Locate the cell with the specified text and output its [x, y] center coordinate. 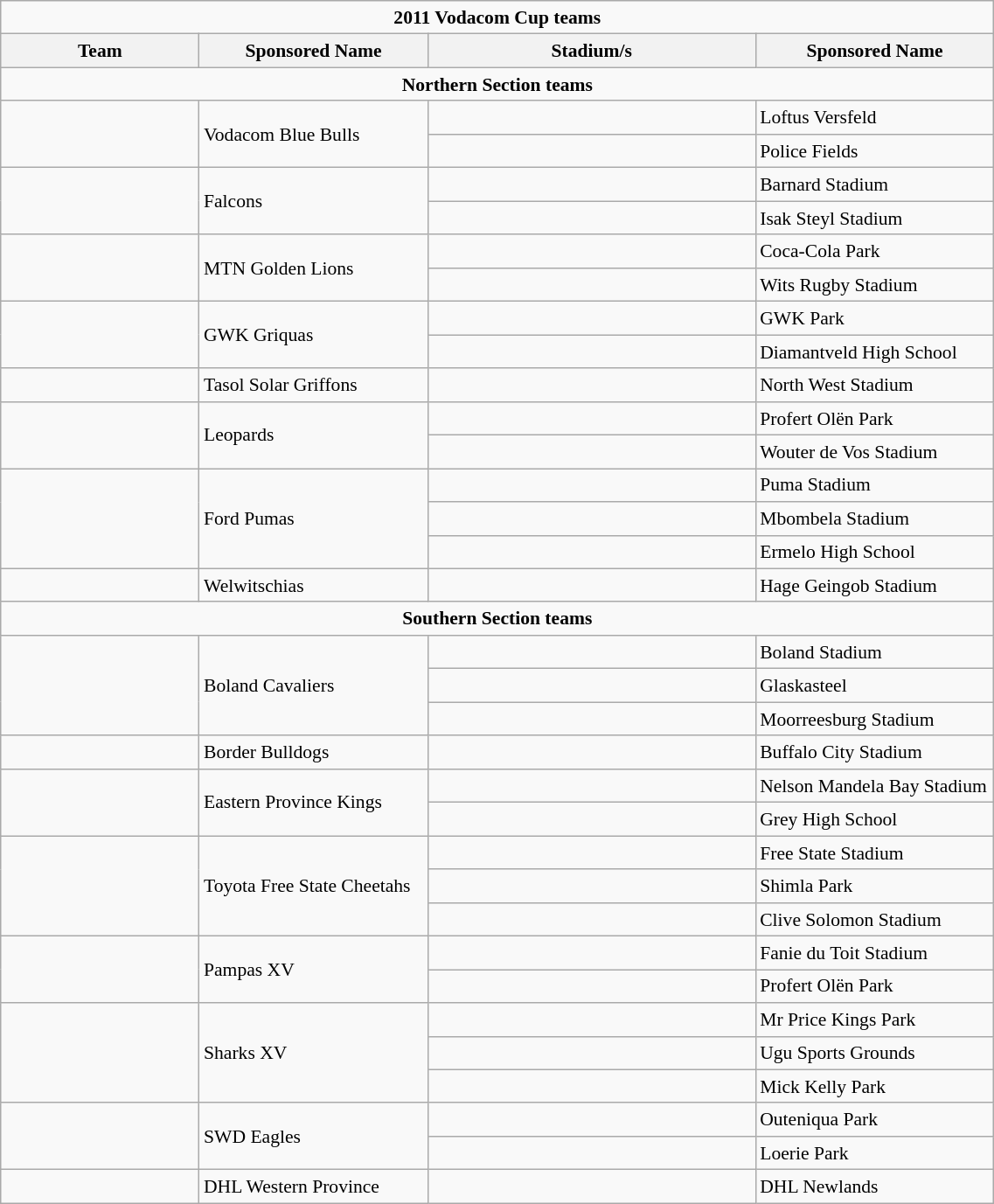
Coca-Cola Park [874, 252]
Ford Pumas [313, 519]
Sharks XV [313, 1053]
Fanie du Toit Stadium [874, 953]
Falcons [313, 201]
Southern Section teams [497, 619]
Eastern Province Kings [313, 803]
Mbombela Stadium [874, 518]
North West Stadium [874, 385]
Wits Rugby Stadium [874, 285]
Outeniqua Park [874, 1120]
GWK Griquas [313, 335]
Ugu Sports Grounds [874, 1053]
Grey High School [874, 819]
Nelson Mandela Bay Stadium [874, 786]
Mr Price Kings Park [874, 1020]
Border Bulldogs [313, 753]
MTN Golden Lions [313, 268]
Glaskasteel [874, 686]
Loerie Park [874, 1153]
Boland Stadium [874, 652]
Shimla Park [874, 886]
Barnard Stadium [874, 184]
Wouter de Vos Stadium [874, 452]
DHL Western Province [313, 1187]
Isak Steyl Stadium [874, 218]
Northern Section teams [497, 85]
Free State Stadium [874, 853]
Pampas XV [313, 970]
Ermelo High School [874, 552]
Stadium/s [591, 51]
Police Fields [874, 151]
Tasol Solar Griffons [313, 385]
Clive Solomon Stadium [874, 920]
Welwitschias [313, 586]
Moorreesburg Stadium [874, 719]
Hage Geingob Stadium [874, 586]
DHL Newlands [874, 1187]
Loftus Versfeld [874, 118]
Mick Kelly Park [874, 1087]
GWK Park [874, 318]
Team [100, 51]
Leopards [313, 435]
2011 Vodacom Cup teams [497, 17]
Vodacom Blue Bulls [313, 135]
Toyota Free State Cheetahs [313, 887]
Boland Cavaliers [313, 686]
Puma Stadium [874, 485]
SWD Eagles [313, 1137]
Buffalo City Stadium [874, 753]
Diamantveld High School [874, 351]
